Return (X, Y) of the center of cell containing provided text 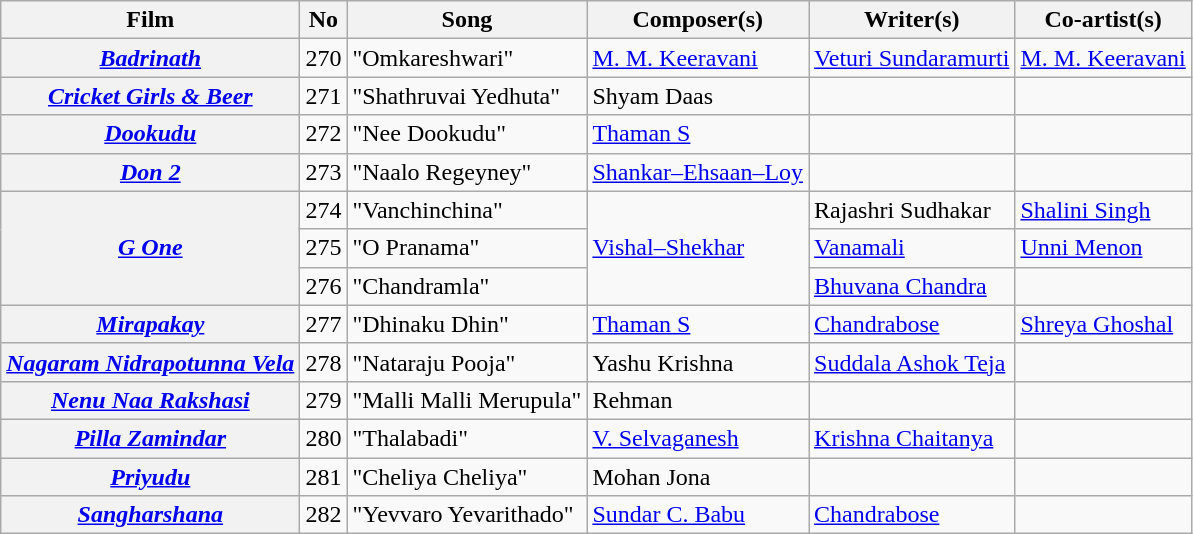
V. Selvaganesh (698, 438)
274 (324, 210)
"Malli Malli Merupula" (467, 400)
"Chandramla" (467, 286)
"Shathruvai Yedhuta" (467, 96)
Rehman (698, 400)
277 (324, 324)
Suddala Ashok Teja (912, 362)
Sangharshana (150, 515)
Dookudu (150, 134)
Yashu Krishna (698, 362)
279 (324, 400)
Vanamali (912, 248)
"O Pranama" (467, 248)
282 (324, 515)
Composer(s) (698, 20)
272 (324, 134)
No (324, 20)
280 (324, 438)
Badrinath (150, 58)
"Cheliya Cheliya" (467, 477)
"Vanchinchina" (467, 210)
Vishal–Shekhar (698, 248)
Mirapakay (150, 324)
Pilla Zamindar (150, 438)
"Dhinaku Dhin" (467, 324)
Writer(s) (912, 20)
Veturi Sundaramurti (912, 58)
Krishna Chaitanya (912, 438)
276 (324, 286)
"Nee Dookudu" (467, 134)
"Yevvaro Yevarithado" (467, 515)
278 (324, 362)
271 (324, 96)
Nenu Naa Rakshasi (150, 400)
270 (324, 58)
Shankar–Ehsaan–Loy (698, 172)
Don 2 (150, 172)
Song (467, 20)
273 (324, 172)
Cricket Girls & Beer (150, 96)
275 (324, 248)
Shyam Daas (698, 96)
Unni Menon (1103, 248)
Co-artist(s) (1103, 20)
281 (324, 477)
Shreya Ghoshal (1103, 324)
Priyudu (150, 477)
"Omkareshwari" (467, 58)
"Thalabadi" (467, 438)
"Nataraju Pooja" (467, 362)
Film (150, 20)
G One (150, 248)
Nagaram Nidrapotunna Vela (150, 362)
Shalini Singh (1103, 210)
Rajashri Sudhakar (912, 210)
"Naalo Regeyney" (467, 172)
Mohan Jona (698, 477)
Bhuvana Chandra (912, 286)
Sundar C. Babu (698, 515)
